From the cell containing the given text, extract its center point as [X, Y] coordinate. 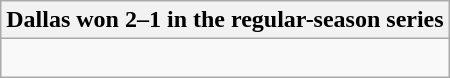
Dallas won 2–1 in the regular-season series [225, 20]
